Scan for the cell matching the given text and deliver its (x, y) coordinate at center. 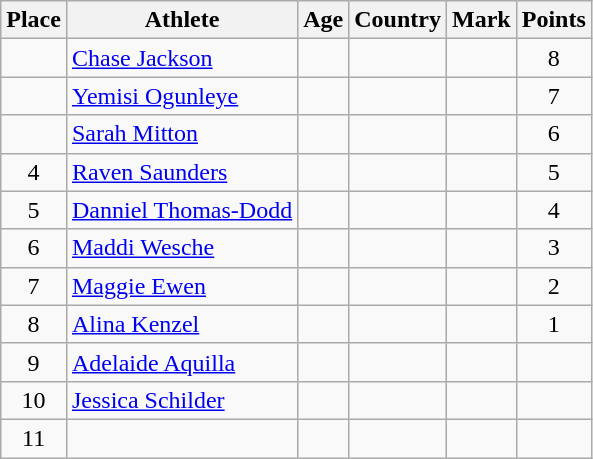
Points (554, 20)
Mark (481, 20)
Sarah Mitton (182, 134)
Maddi Wesche (182, 248)
Athlete (182, 20)
3 (554, 248)
10 (34, 400)
Age (324, 20)
Maggie Ewen (182, 286)
Place (34, 20)
Country (398, 20)
9 (34, 362)
Chase Jackson (182, 58)
Danniel Thomas-Dodd (182, 210)
Adelaide Aquilla (182, 362)
2 (554, 286)
1 (554, 324)
Jessica Schilder (182, 400)
Alina Kenzel (182, 324)
11 (34, 438)
Raven Saunders (182, 172)
Yemisi Ogunleye (182, 96)
